Locate the cell with the specified text and output its [x, y] center coordinate. 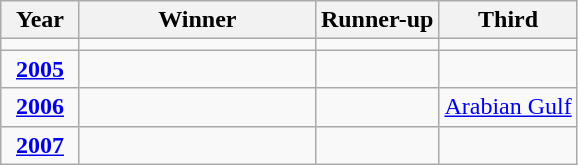
2006 [40, 107]
2007 [40, 145]
Third [508, 20]
Year [40, 20]
2005 [40, 69]
Runner-up [377, 20]
Arabian Gulf [508, 107]
Winner [197, 20]
